Output the (x, y) coordinate of the center of the cell containing the given text.  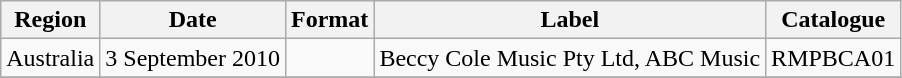
Catalogue (834, 20)
Format (329, 20)
Date (193, 20)
Region (50, 20)
Label (570, 20)
Australia (50, 58)
RMPBCA01 (834, 58)
Beccy Cole Music Pty Ltd, ABC Music (570, 58)
3 September 2010 (193, 58)
